Locate the cell with the specified text and output its [x, y] center coordinate. 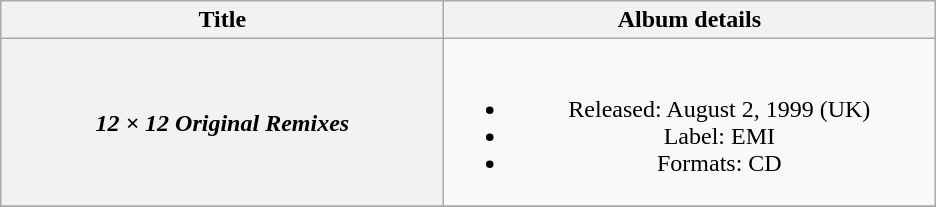
Album details [690, 20]
12 × 12 Original Remixes [222, 122]
Title [222, 20]
Released: August 2, 1999 (UK)Label: EMIFormats: CD [690, 122]
